Provide the (X, Y) coordinate of the cell's center where the given text is located.  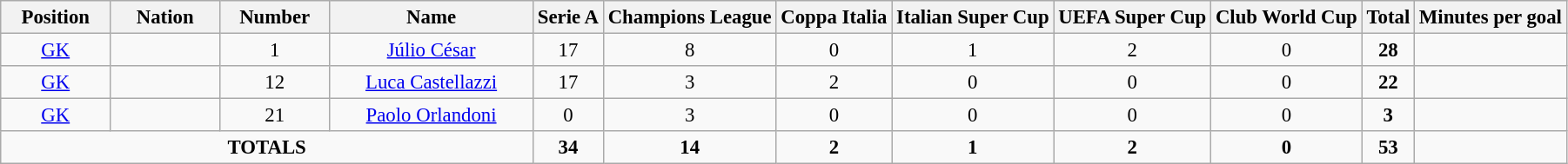
Minutes per goal (1491, 17)
TOTALS (267, 148)
21 (275, 115)
Number (275, 17)
Italian Super Cup (973, 17)
22 (1388, 82)
Serie A (569, 17)
14 (689, 148)
28 (1388, 50)
Name (432, 17)
Champions League (689, 17)
Position (56, 17)
Luca Castellazzi (432, 82)
Coppa Italia (834, 17)
Club World Cup (1287, 17)
Paolo Orlandoni (432, 115)
Nation (165, 17)
8 (689, 50)
UEFA Super Cup (1133, 17)
Júlio César (432, 50)
Total (1388, 17)
34 (569, 148)
12 (275, 82)
53 (1388, 148)
